Locate the cell with the specified text and output its (X, Y) center coordinate. 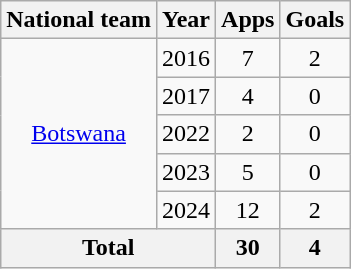
12 (248, 210)
2016 (186, 58)
2022 (186, 134)
30 (248, 248)
Apps (248, 20)
Goals (315, 20)
Botswana (79, 134)
5 (248, 172)
Year (186, 20)
7 (248, 58)
Total (108, 248)
2017 (186, 96)
2024 (186, 210)
National team (79, 20)
2023 (186, 172)
